Search for the cell housing the specified text and yield its [x, y] center coordinate. 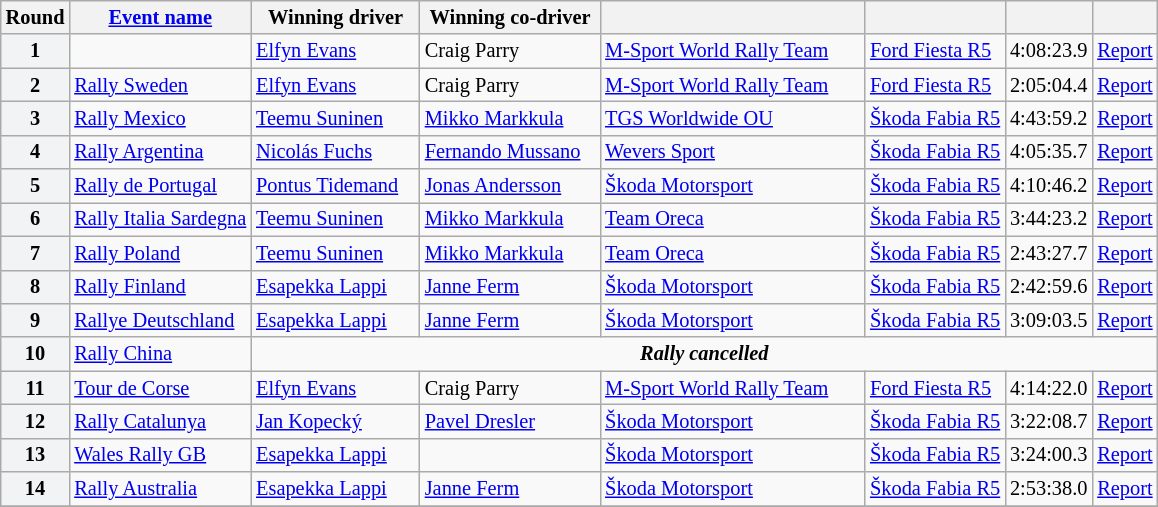
2:43:27.7 [1048, 253]
Nicolás Fuchs [336, 152]
10 [36, 354]
4:10:46.2 [1048, 186]
4:05:35.7 [1048, 152]
4:14:22.0 [1048, 388]
Tour de Corse [160, 388]
Jan Kopecký [336, 421]
Rally Italia Sardegna [160, 219]
Winning driver [336, 17]
Rally Argentina [160, 152]
Fernando Mussano [510, 152]
5 [36, 186]
Wevers Sport [732, 152]
Pontus Tidemand [336, 186]
Rally de Portugal [160, 186]
Winning co-driver [510, 17]
6 [36, 219]
Rally Finland [160, 287]
3:22:08.7 [1048, 421]
8 [36, 287]
3:09:03.5 [1048, 320]
Jonas Andersson [510, 186]
Event name [160, 17]
Rally China [160, 354]
12 [36, 421]
1 [36, 51]
Rally Poland [160, 253]
4 [36, 152]
3 [36, 118]
2:05:04.4 [1048, 85]
7 [36, 253]
Wales Rally GB [160, 455]
Round [36, 17]
2:42:59.6 [1048, 287]
4:08:23.9 [1048, 51]
4:43:59.2 [1048, 118]
Rally Sweden [160, 85]
2 [36, 85]
Pavel Dresler [510, 421]
13 [36, 455]
Rally Australia [160, 489]
Rally cancelled [704, 354]
3:44:23.2 [1048, 219]
Rally Mexico [160, 118]
Rally Catalunya [160, 421]
3:24:00.3 [1048, 455]
14 [36, 489]
11 [36, 388]
TGS Worldwide OU [732, 118]
Rallye Deutschland [160, 320]
2:53:38.0 [1048, 489]
9 [36, 320]
